Provide the [X, Y] coordinate of the cell's center where the given text is located.  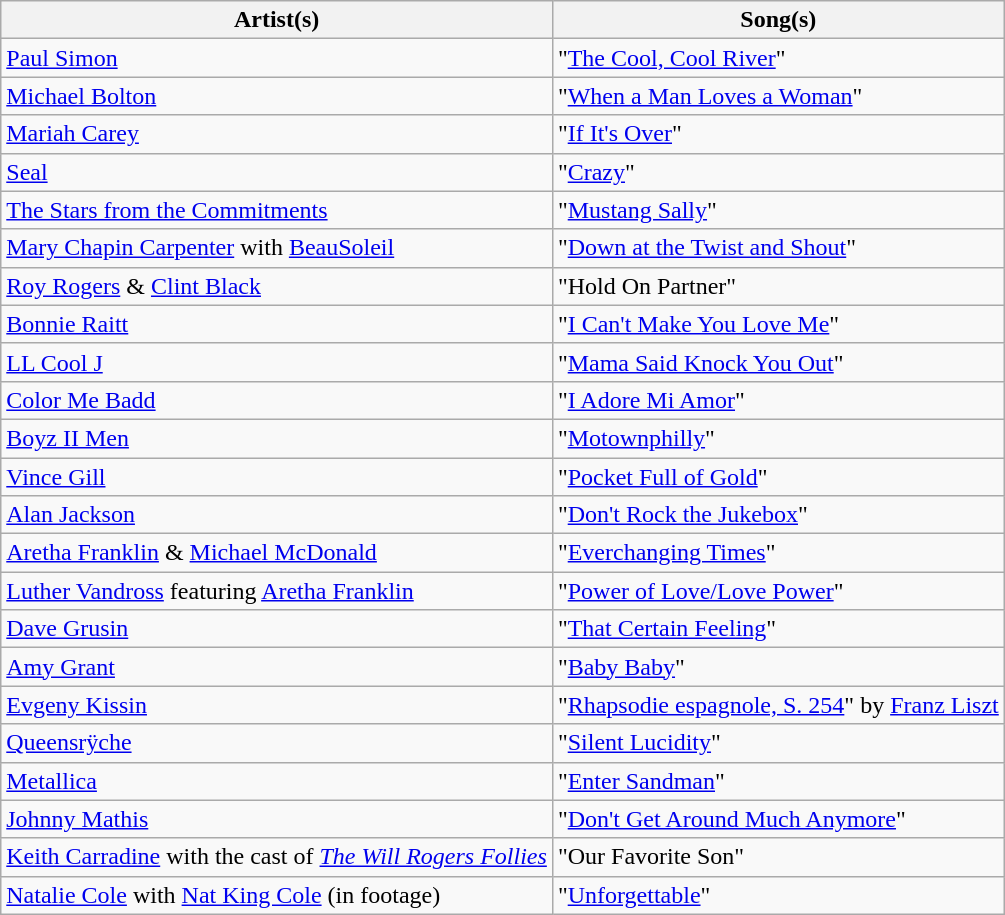
"Hold On Partner" [778, 286]
Natalie Cole with Nat King Cole (in footage) [277, 895]
Artist(s) [277, 20]
Johnny Mathis [277, 819]
Paul Simon [277, 58]
Dave Grusin [277, 629]
"That Certain Feeling" [778, 629]
Mariah Carey [277, 134]
"Rhapsodie espagnole, S. 254" by Franz Liszt [778, 705]
"I Adore Mi Amor" [778, 400]
"Everchanging Times" [778, 553]
"When a Man Loves a Woman" [778, 96]
Roy Rogers & Clint Black [277, 286]
Boyz II Men [277, 438]
LL Cool J [277, 362]
Keith Carradine with the cast of The Will Rogers Follies [277, 857]
Evgeny Kissin [277, 705]
"Crazy" [778, 172]
"If It's Over" [778, 134]
Queensrÿche [277, 743]
Michael Bolton [277, 96]
Alan Jackson [277, 515]
Metallica [277, 781]
"Unforgettable" [778, 895]
Amy Grant [277, 667]
"Don't Get Around Much Anymore" [778, 819]
"Enter Sandman" [778, 781]
Bonnie Raitt [277, 324]
"Motownphilly" [778, 438]
The Stars from the Commitments [277, 210]
Color Me Badd [277, 400]
Luther Vandross featuring Aretha Franklin [277, 591]
"Down at the Twist and Shout" [778, 248]
Mary Chapin Carpenter with BeauSoleil [277, 248]
"Silent Lucidity" [778, 743]
"I Can't Make You Love Me" [778, 324]
"Power of Love/Love Power" [778, 591]
Seal [277, 172]
"Mustang Sally" [778, 210]
Aretha Franklin & Michael McDonald [277, 553]
Song(s) [778, 20]
"Our Favorite Son" [778, 857]
"Don't Rock the Jukebox" [778, 515]
"The Cool, Cool River" [778, 58]
"Mama Said Knock You Out" [778, 362]
"Pocket Full of Gold" [778, 477]
Vince Gill [277, 477]
"Baby Baby" [778, 667]
